Return the [x, y] coordinate for the center point of the cell that contains the specified text.  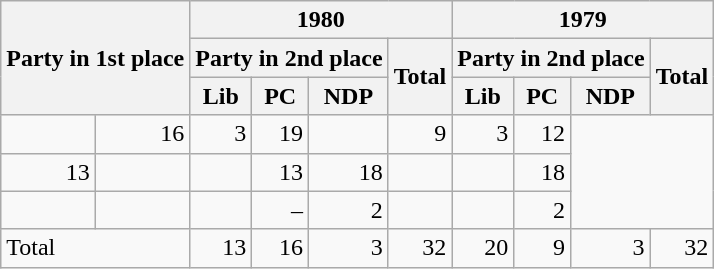
1979 [583, 20]
1980 [321, 20]
20 [483, 248]
19 [280, 134]
Party in 1st place [96, 58]
12 [542, 134]
– [280, 210]
